From the cell containing the given text, extract its center point as [x, y] coordinate. 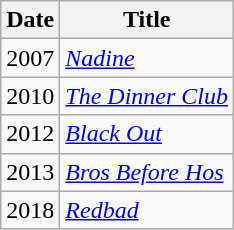
Date [30, 20]
Title [147, 20]
Nadine [147, 58]
Black Out [147, 134]
2013 [30, 172]
Bros Before Hos [147, 172]
The Dinner Club [147, 96]
2007 [30, 58]
2010 [30, 96]
2018 [30, 210]
Redbad [147, 210]
2012 [30, 134]
